Scan for the cell matching the given text and deliver its [X, Y] coordinate at center. 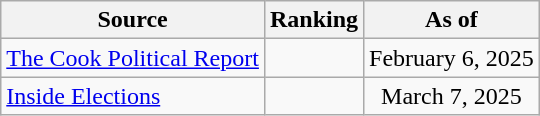
Ranking [314, 20]
March 7, 2025 [452, 96]
The Cook Political Report [133, 58]
Inside Elections [133, 96]
Source [133, 20]
February 6, 2025 [452, 58]
As of [452, 20]
